Capture the cell that displays the provided text and extract its (x, y) central coordinate. 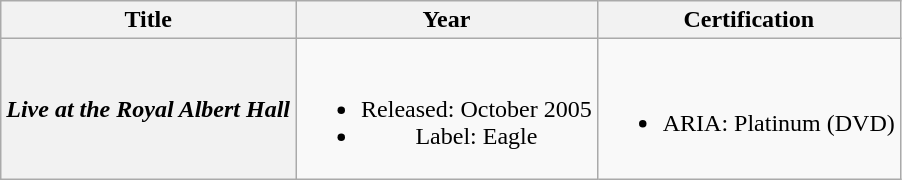
Certification (748, 20)
ARIA: Platinum (DVD) (748, 109)
Released: October 2005Label: Eagle (447, 109)
Title (148, 20)
Live at the Royal Albert Hall (148, 109)
Year (447, 20)
